Detect which cell encompasses the target text, then output its [x, y] center coordinate. 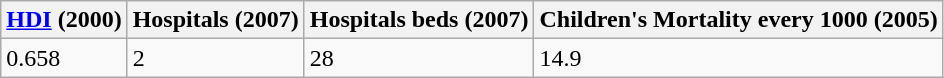
Hospitals beds (2007) [419, 20]
2 [216, 58]
0.658 [64, 58]
14.9 [738, 58]
Hospitals (2007) [216, 20]
HDI (2000) [64, 20]
Children's Mortality every 1000 (2005) [738, 20]
28 [419, 58]
